Search for the cell housing the specified text and yield its (X, Y) center coordinate. 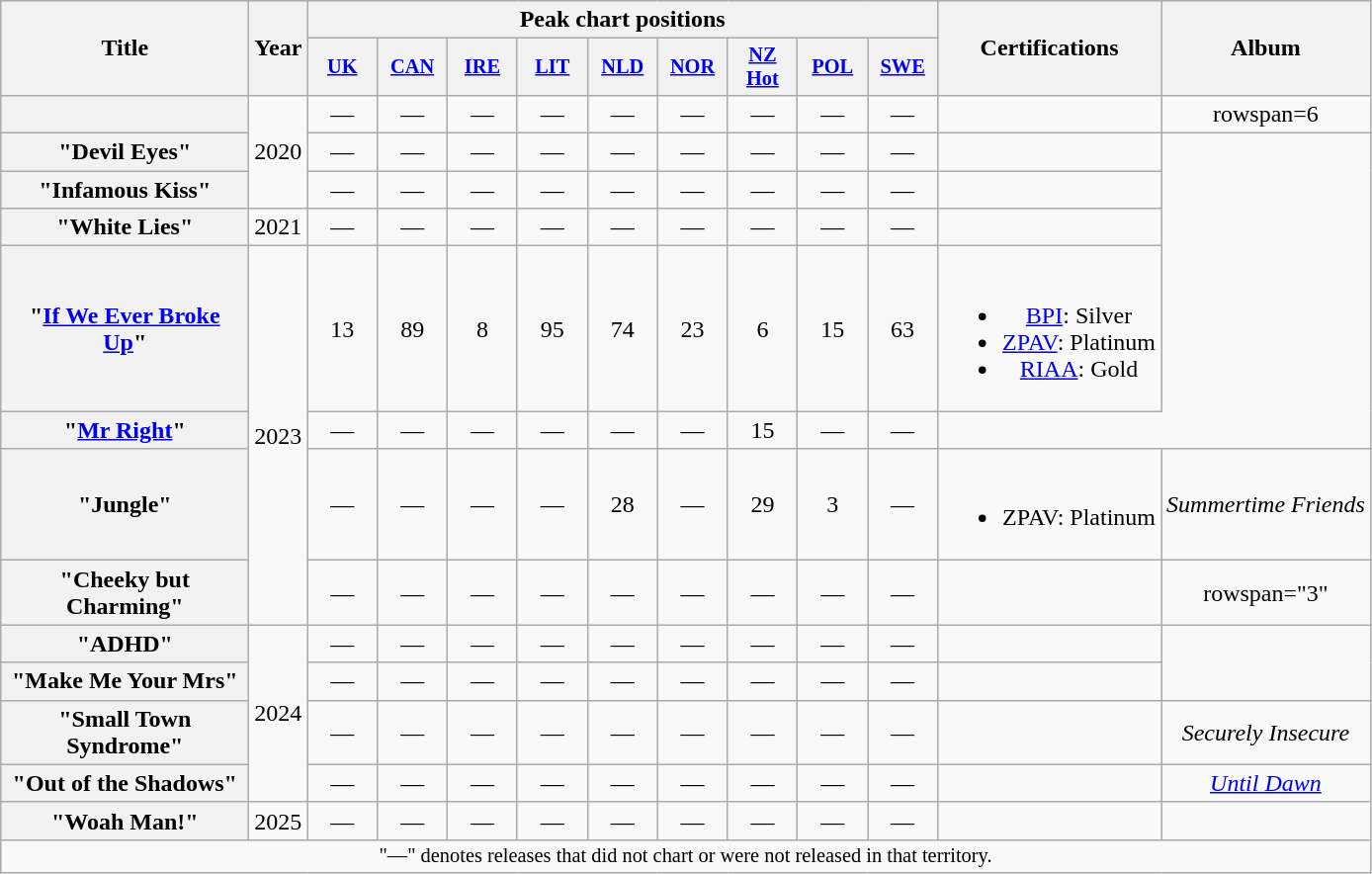
"If We Ever Broke Up" (125, 328)
rowspan="3" (1266, 593)
2023 (279, 435)
13 (342, 328)
23 (692, 328)
3 (832, 504)
Album (1266, 48)
Year (279, 48)
"Small Town Syndrome" (125, 732)
Summertime Friends (1266, 504)
ZPAV: Platinum (1050, 504)
NOR (692, 67)
POL (832, 67)
"Mr Right" (125, 430)
74 (623, 328)
"Jungle" (125, 504)
63 (903, 328)
Securely Insecure (1266, 732)
29 (763, 504)
"—" denotes releases that did not chart or were not released in that territory. (686, 856)
"Devil Eyes" (125, 152)
Title (125, 48)
"Infamous Kiss" (125, 190)
28 (623, 504)
LIT (552, 67)
"Woah Man!" (125, 821)
8 (482, 328)
2025 (279, 821)
"Make Me Your Mrs" (125, 681)
IRE (482, 67)
"Out of the Shadows" (125, 783)
2021 (279, 227)
"ADHD" (125, 644)
"Cheeky but Charming" (125, 593)
2024 (279, 714)
"White Lies" (125, 227)
BPI: SilverZPAV: PlatinumRIAA: Gold (1050, 328)
Until Dawn (1266, 783)
2020 (279, 151)
SWE (903, 67)
NZHot (763, 67)
UK (342, 67)
Peak chart positions (623, 20)
89 (413, 328)
Certifications (1050, 48)
95 (552, 328)
CAN (413, 67)
NLD (623, 67)
rowspan=6 (1266, 114)
6 (763, 328)
